From the cell containing the given text, extract its center point as (X, Y) coordinate. 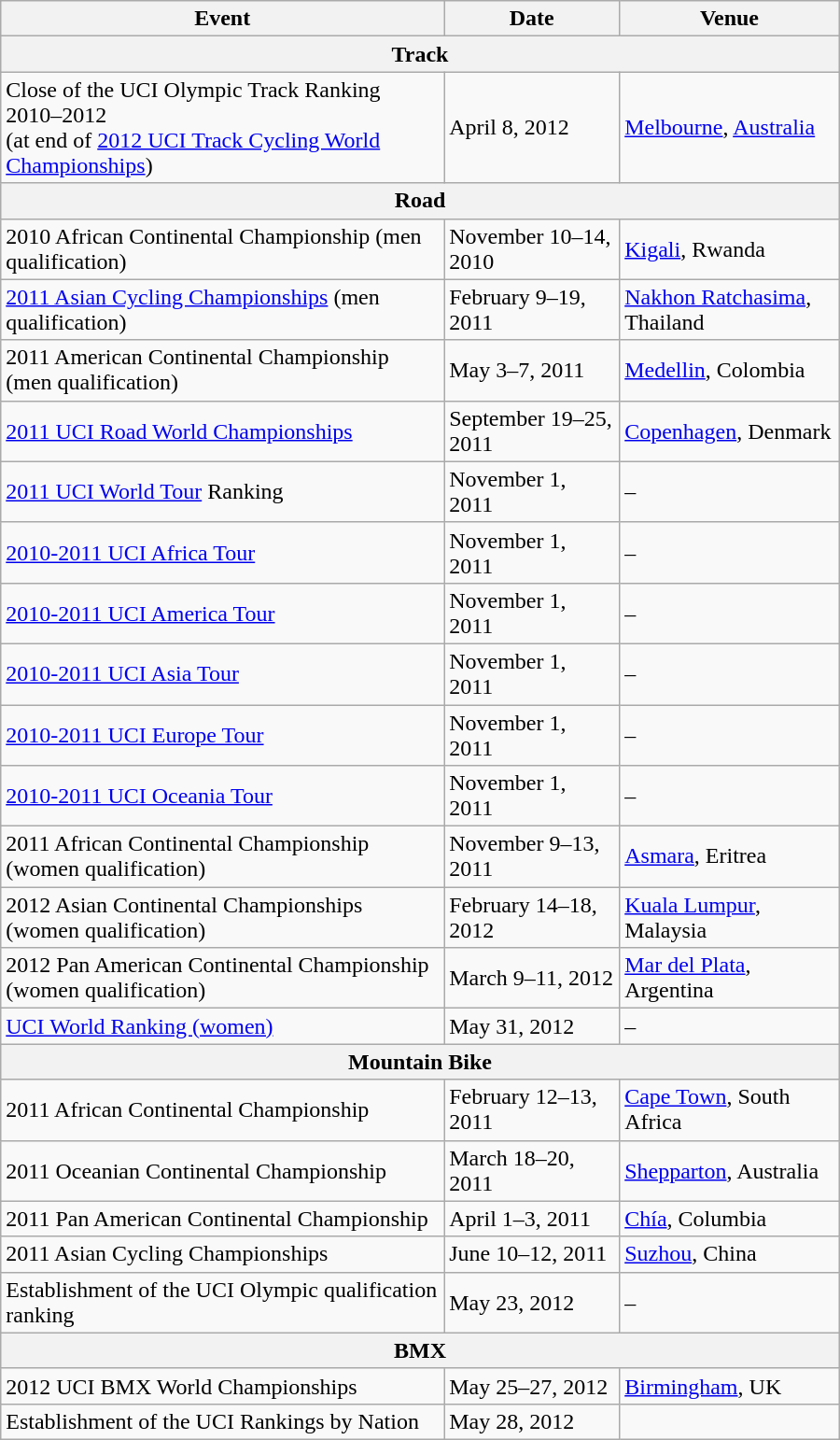
June 10–12, 2011 (532, 1254)
May 25–27, 2012 (532, 1386)
May 31, 2012 (532, 1026)
September 19–25, 2011 (532, 431)
Establishment of the UCI Rankings by Nation (222, 1421)
2010-2011 UCI Africa Tour (222, 553)
Medellin, Colombia (730, 370)
Melbourne, Australia (730, 127)
Mar del Plata, Argentina (730, 979)
Birmingham, UK (730, 1386)
2011 Oceanian Continental Championship (222, 1171)
February 12–13, 2011 (532, 1109)
Suzhou, China (730, 1254)
UCI World Ranking (women) (222, 1026)
May 3–7, 2011 (532, 370)
Track (420, 54)
Chía, Columbia (730, 1219)
Establishment of the UCI Olympic qualification ranking (222, 1302)
2011 African Continental Championship (222, 1109)
2011 UCI World Tour Ranking (222, 491)
Kuala Lumpur, Malaysia (730, 917)
2010-2011 UCI Asia Tour (222, 674)
BMX (420, 1350)
Venue (730, 19)
March 18–20, 2011 (532, 1171)
April 1–3, 2011 (532, 1219)
February 9–19, 2011 (532, 310)
Date (532, 19)
May 23, 2012 (532, 1302)
2011 African Continental Championship (women qualification) (222, 857)
2010 African Continental Championship (men qualification) (222, 248)
Road (420, 201)
2011 American Continental Championship (men qualification) (222, 370)
2012 UCI BMX World Championships (222, 1386)
November 10–14, 2010 (532, 248)
2012 Asian Continental Championships (women qualification) (222, 917)
Shepparton, Australia (730, 1171)
2011 Pan American Continental Championship (222, 1219)
2011 Asian Cycling Championships (men qualification) (222, 310)
Kigali, Rwanda (730, 248)
2011 UCI Road World Championships (222, 431)
February 14–18, 2012 (532, 917)
2010-2011 UCI Europe Tour (222, 734)
Mountain Bike (420, 1062)
November 9–13, 2011 (532, 857)
2010-2011 UCI America Tour (222, 613)
March 9–11, 2012 (532, 979)
2011 Asian Cycling Championships (222, 1254)
Close of the UCI Olympic Track Ranking 2010–2012(at end of 2012 UCI Track Cycling World Championships) (222, 127)
May 28, 2012 (532, 1421)
2010-2011 UCI Oceania Tour (222, 796)
Event (222, 19)
April 8, 2012 (532, 127)
2012 Pan American Continental Championship (women qualification) (222, 979)
Asmara, Eritrea (730, 857)
Copenhagen, Denmark (730, 431)
Cape Town, South Africa (730, 1109)
Nakhon Ratchasima, Thailand (730, 310)
